From the cell containing the given text, extract its center point as (X, Y) coordinate. 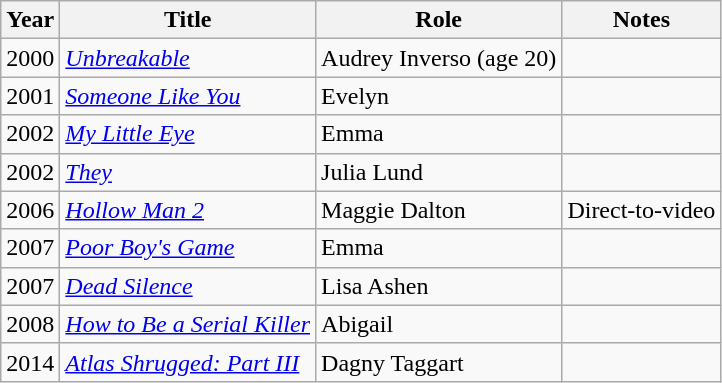
2008 (30, 324)
Unbreakable (188, 58)
Abigail (439, 324)
Year (30, 20)
Lisa Ashen (439, 286)
2014 (30, 362)
Dagny Taggart (439, 362)
2001 (30, 96)
Role (439, 20)
Dead Silence (188, 286)
Title (188, 20)
Poor Boy's Game (188, 248)
Julia Lund (439, 172)
Hollow Man 2 (188, 210)
How to Be a Serial Killer (188, 324)
Atlas Shrugged: Part III (188, 362)
Audrey Inverso (age 20) (439, 58)
2000 (30, 58)
Notes (642, 20)
Maggie Dalton (439, 210)
Evelyn (439, 96)
Someone Like You (188, 96)
2006 (30, 210)
Direct-to-video (642, 210)
They (188, 172)
My Little Eye (188, 134)
